Find where the given text appears and provide that cell's center as (x, y) coordinate. 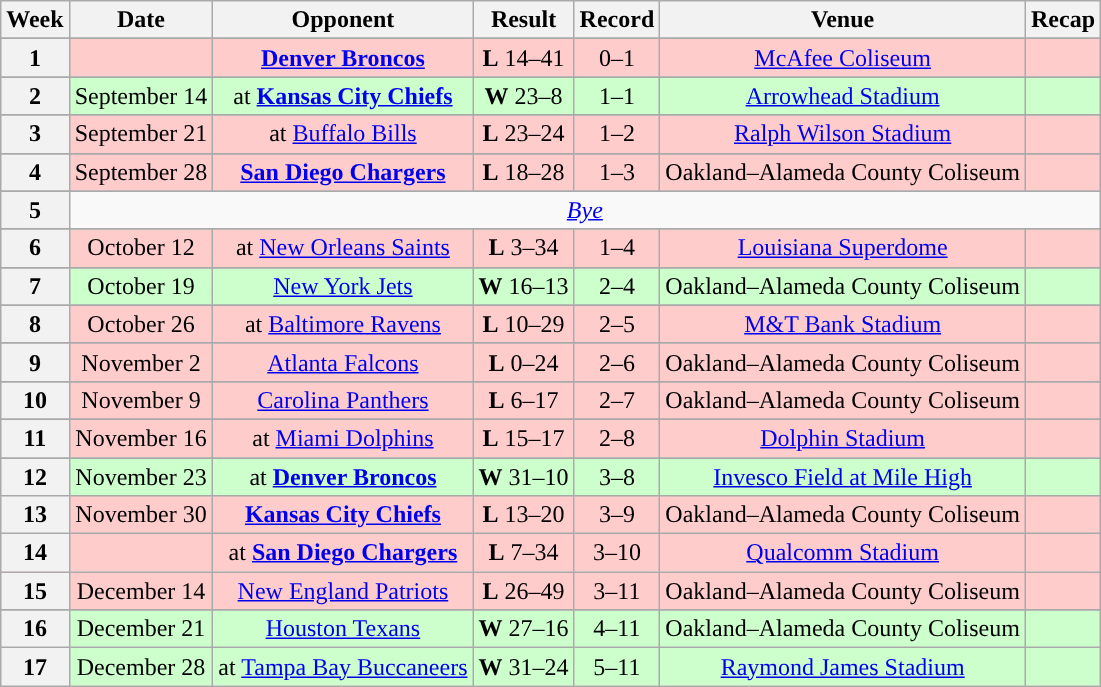
3 (35, 134)
October 26 (141, 324)
12 (35, 477)
Bye (584, 210)
L 18–28 (524, 172)
Houston Texans (343, 629)
L 14–41 (524, 58)
1–1 (617, 96)
L 15–17 (524, 438)
11 (35, 438)
Record (617, 20)
13 (35, 515)
September 21 (141, 134)
2–7 (617, 400)
1–3 (617, 172)
McAfee Coliseum (843, 58)
2–6 (617, 362)
Atlanta Falcons (343, 362)
M&T Bank Stadium (843, 324)
November 30 (141, 515)
at Buffalo Bills (343, 134)
4–11 (617, 629)
October 12 (141, 248)
Result (524, 20)
L 7–34 (524, 553)
W 31–24 (524, 667)
15 (35, 591)
Recap (1062, 20)
L 13–20 (524, 515)
Carolina Panthers (343, 400)
3–9 (617, 515)
November 2 (141, 362)
W 23–8 (524, 96)
L 0–24 (524, 362)
Dolphin Stadium (843, 438)
2–4 (617, 286)
2 (35, 96)
0–1 (617, 58)
3–11 (617, 591)
New England Patriots (343, 591)
December 28 (141, 667)
1–4 (617, 248)
16 (35, 629)
December 14 (141, 591)
Week (35, 20)
5–11 (617, 667)
November 23 (141, 477)
Kansas City Chiefs (343, 515)
November 16 (141, 438)
2–5 (617, 324)
6 (35, 248)
14 (35, 553)
17 (35, 667)
October 19 (141, 286)
7 (35, 286)
L 26–49 (524, 591)
3–8 (617, 477)
at Tampa Bay Buccaneers (343, 667)
at Baltimore Ravens (343, 324)
New York Jets (343, 286)
December 21 (141, 629)
September 14 (141, 96)
San Diego Chargers (343, 172)
L 23–24 (524, 134)
Arrowhead Stadium (843, 96)
Qualcomm Stadium (843, 553)
1 (35, 58)
at Denver Broncos (343, 477)
Denver Broncos (343, 58)
at Kansas City Chiefs (343, 96)
9 (35, 362)
2–8 (617, 438)
3–10 (617, 553)
L 10–29 (524, 324)
Raymond James Stadium (843, 667)
Venue (843, 20)
Ralph Wilson Stadium (843, 134)
Invesco Field at Mile High (843, 477)
10 (35, 400)
Date (141, 20)
4 (35, 172)
5 (35, 210)
at New Orleans Saints (343, 248)
W 31–10 (524, 477)
at Miami Dolphins (343, 438)
November 9 (141, 400)
at San Diego Chargers (343, 553)
8 (35, 324)
W 27–16 (524, 629)
W 16–13 (524, 286)
September 28 (141, 172)
L 3–34 (524, 248)
L 6–17 (524, 400)
1–2 (617, 134)
Louisiana Superdome (843, 248)
Opponent (343, 20)
